Find where the given text appears and provide that cell's center as [X, Y] coordinate. 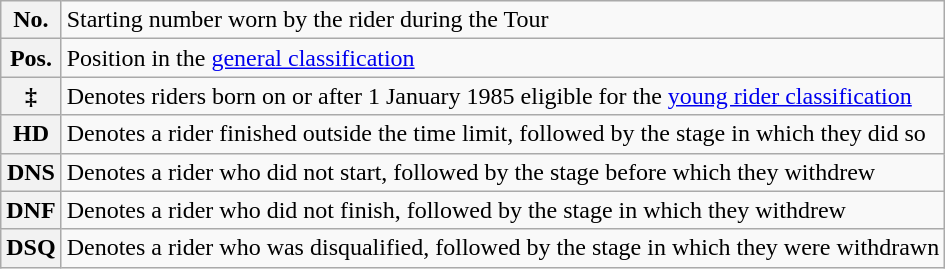
Denotes riders born on or after 1 January 1985 eligible for the young rider classification [503, 96]
Denotes a rider who did not finish, followed by the stage in which they withdrew [503, 210]
DSQ [31, 248]
Starting number worn by the rider during the Tour [503, 20]
DNS [31, 172]
Pos. [31, 58]
Denotes a rider finished outside the time limit, followed by the stage in which they did so [503, 134]
Position in the general classification [503, 58]
Denotes a rider who did not start, followed by the stage before which they withdrew [503, 172]
Denotes a rider who was disqualified, followed by the stage in which they were withdrawn [503, 248]
HD [31, 134]
‡ [31, 96]
No. [31, 20]
DNF [31, 210]
